Pinpoint the cell where the given text exists, returning its (X, Y) midpoint coordinate. 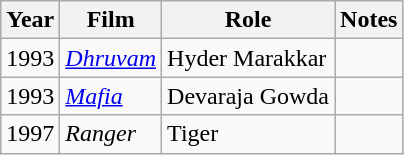
Dhruvam (111, 58)
Notes (369, 20)
Devaraja Gowda (248, 96)
Tiger (248, 134)
Year (30, 20)
Ranger (111, 134)
Film (111, 20)
1997 (30, 134)
Mafia (111, 96)
Role (248, 20)
Hyder Marakkar (248, 58)
